Identify which cell holds the provided text, then report its [x, y] central coordinate. 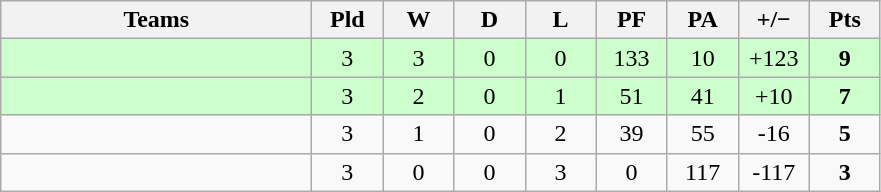
Pld [348, 20]
41 [702, 96]
55 [702, 134]
133 [632, 58]
D [490, 20]
Pts [844, 20]
51 [632, 96]
+/− [774, 20]
W [418, 20]
PA [702, 20]
5 [844, 134]
Teams [156, 20]
117 [702, 172]
L [560, 20]
10 [702, 58]
-16 [774, 134]
+123 [774, 58]
+10 [774, 96]
9 [844, 58]
7 [844, 96]
-117 [774, 172]
39 [632, 134]
PF [632, 20]
